Extract the [X, Y] coordinate from the center of the cell holding the provided text.  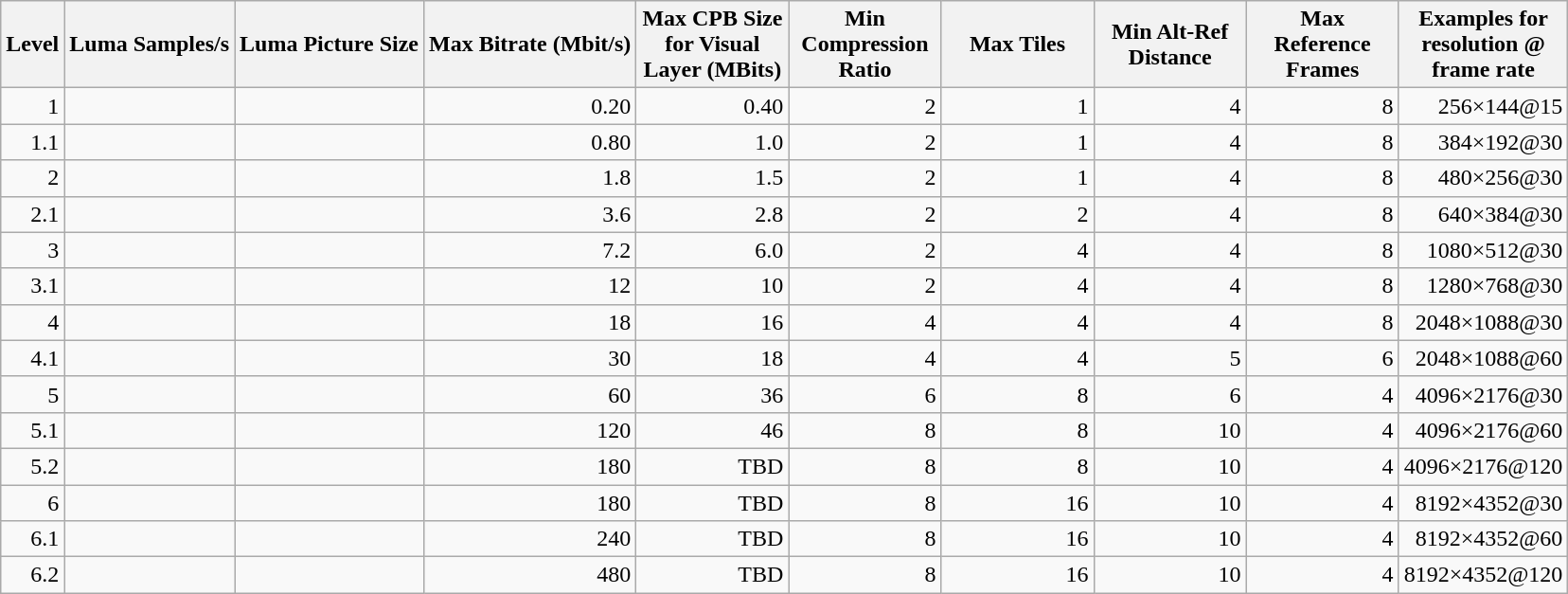
1.1 [32, 142]
Max Tiles [1017, 45]
2.1 [32, 214]
30 [529, 358]
480 [529, 575]
2048×1088@60 [1483, 358]
Level [32, 45]
46 [712, 430]
120 [529, 430]
Min Alt-Ref Distance [1170, 45]
4096×2176@60 [1483, 430]
384×192@30 [1483, 142]
6.1 [32, 539]
3.6 [529, 214]
6.2 [32, 575]
640×384@30 [1483, 214]
256×144@15 [1483, 106]
8192×4352@120 [1483, 575]
4096×2176@30 [1483, 394]
1280×768@30 [1483, 286]
5.2 [32, 466]
3 [32, 250]
5.1 [32, 430]
480×256@30 [1483, 178]
2048×1088@30 [1483, 322]
12 [529, 286]
Luma Samples/s [150, 45]
8192×4352@30 [1483, 503]
0.20 [529, 106]
Examples for resolution @ frame rate [1483, 45]
6.0 [712, 250]
1.5 [712, 178]
Max Reference Frames [1322, 45]
1080×512@30 [1483, 250]
Min Compression Ratio [865, 45]
36 [712, 394]
Max CPB Size for Visual Layer (MBits) [712, 45]
Luma Picture Size [330, 45]
8192×4352@60 [1483, 539]
0.40 [712, 106]
0.80 [529, 142]
Max Bitrate (Mbit/s) [529, 45]
7.2 [529, 250]
4096×2176@120 [1483, 466]
240 [529, 539]
4.1 [32, 358]
1.0 [712, 142]
60 [529, 394]
3.1 [32, 286]
1.8 [529, 178]
2.8 [712, 214]
